Output the [X, Y] coordinate of the center of the cell containing the given text.  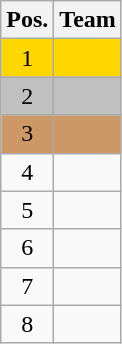
2 [28, 96]
4 [28, 172]
Team [88, 20]
Pos. [28, 20]
3 [28, 134]
6 [28, 248]
5 [28, 210]
7 [28, 286]
1 [28, 58]
8 [28, 324]
